Scan for the cell matching the given text and deliver its (X, Y) coordinate at center. 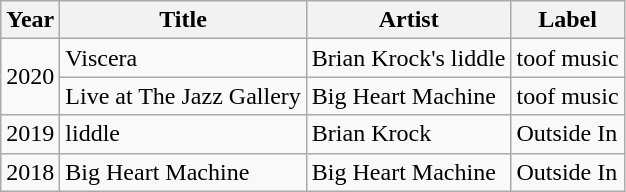
Brian Krock (408, 134)
Live at The Jazz Gallery (184, 96)
Label (568, 20)
Year (30, 20)
2020 (30, 77)
2018 (30, 172)
Viscera (184, 58)
Title (184, 20)
liddle (184, 134)
Brian Krock's liddle (408, 58)
2019 (30, 134)
Artist (408, 20)
